Output the (X, Y) coordinate of the center of the cell containing the given text.  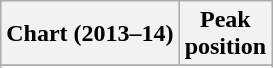
Chart (2013–14) (90, 34)
Peakposition (225, 34)
